Search for the cell housing the specified text and yield its [X, Y] center coordinate. 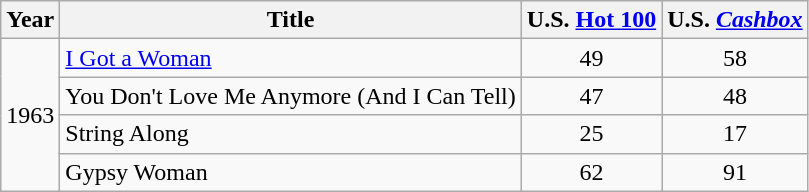
62 [591, 172]
Gypsy Woman [290, 172]
String Along [290, 134]
47 [591, 96]
I Got a Woman [290, 58]
U.S. Cashbox [735, 20]
You Don't Love Me Anymore (And I Can Tell) [290, 96]
1963 [30, 115]
Year [30, 20]
25 [591, 134]
91 [735, 172]
17 [735, 134]
48 [735, 96]
49 [591, 58]
U.S. Hot 100 [591, 20]
Title [290, 20]
58 [735, 58]
